Return (X, Y) of the center of cell containing provided text 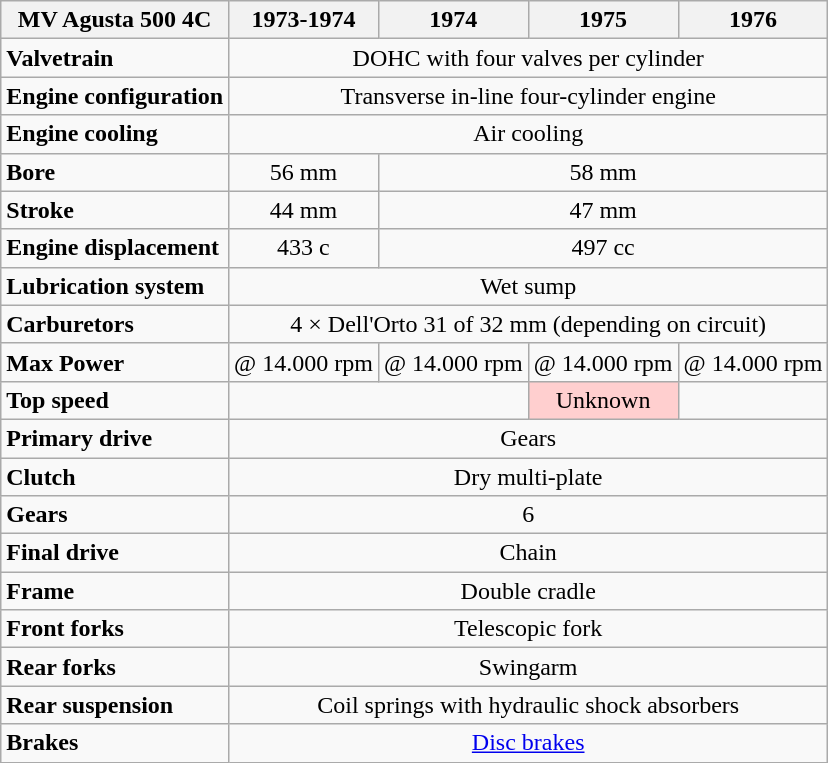
Double cradle (528, 591)
Bore (115, 172)
44 mm (304, 210)
Engine cooling (115, 134)
Chain (528, 553)
1974 (453, 20)
Top speed (115, 400)
DOHC with four valves per cylinder (528, 58)
47 mm (603, 210)
Rear forks (115, 667)
Final drive (115, 553)
6 (528, 515)
433 c (304, 248)
1976 (753, 20)
4 × Dell'Orto 31 of 32 mm (depending on circuit) (528, 324)
Clutch (115, 477)
Frame (115, 591)
Swingarm (528, 667)
Lubrication system (115, 286)
497 cc (603, 248)
Disc brakes (528, 743)
58 mm (603, 172)
Front forks (115, 629)
Engine displacement (115, 248)
Dry multi-plate (528, 477)
56 mm (304, 172)
Air cooling (528, 134)
1975 (603, 20)
Stroke (115, 210)
Engine configuration (115, 96)
Primary drive (115, 438)
Carburetors (115, 324)
Coil springs with hydraulic shock absorbers (528, 705)
MV Agusta 500 4C (115, 20)
Valvetrain (115, 58)
Unknown (603, 400)
Transverse in-line four-cylinder engine (528, 96)
Wet sump (528, 286)
1973-1974 (304, 20)
Max Power (115, 362)
Brakes (115, 743)
Telescopic fork (528, 629)
Rear suspension (115, 705)
